For the text-containing cell, return its midpoint in (X, Y) coordinate format. 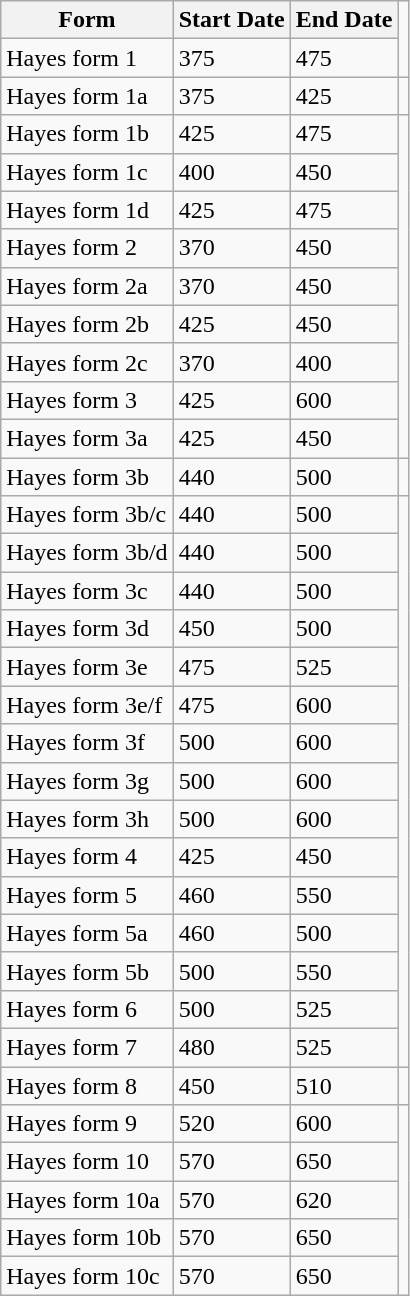
Hayes form 3h (87, 819)
Hayes form 10a (87, 1200)
Hayes form 3b/c (87, 515)
Hayes form 3e/f (87, 705)
Hayes form 5b (87, 971)
520 (232, 1124)
Hayes form 9 (87, 1124)
480 (232, 1047)
Hayes form 2 (87, 248)
Hayes form 2a (87, 286)
End Date (344, 20)
Hayes form 5a (87, 933)
Hayes form 1 (87, 58)
Start Date (232, 20)
Hayes form 1a (87, 96)
Hayes form 4 (87, 857)
Hayes form 3f (87, 743)
Hayes form 3 (87, 400)
Hayes form 3b (87, 477)
Hayes form 3c (87, 591)
Hayes form 2b (87, 324)
Hayes form 1b (87, 134)
Hayes form 10c (87, 1276)
Hayes form 3a (87, 438)
Hayes form 3b/d (87, 553)
Hayes form 1c (87, 172)
Hayes form 1d (87, 210)
Form (87, 20)
Hayes form 3e (87, 667)
Hayes form 10b (87, 1238)
Hayes form 5 (87, 895)
Hayes form 2c (87, 362)
Hayes form 7 (87, 1047)
510 (344, 1085)
620 (344, 1200)
Hayes form 3g (87, 781)
Hayes form 8 (87, 1085)
Hayes form 3d (87, 629)
Hayes form 10 (87, 1162)
Hayes form 6 (87, 1009)
